Capture the cell that displays the provided text and extract its [x, y] central coordinate. 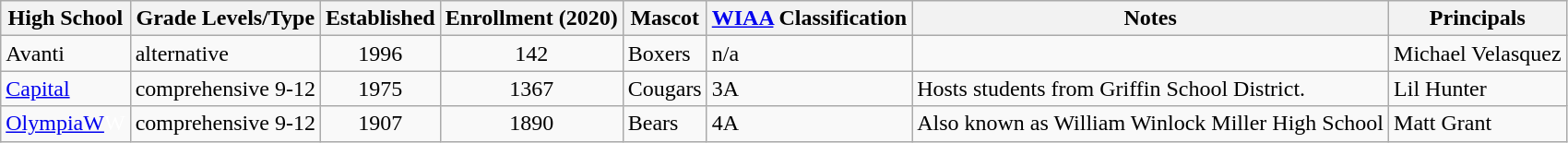
Notes [1151, 18]
WIAA Classification [809, 18]
n/a [809, 54]
Avanti [65, 54]
Established [380, 18]
142 [531, 54]
1367 [531, 89]
4A [809, 124]
Also known as William Winlock Miller High School [1151, 124]
1975 [380, 89]
Lil Hunter [1478, 89]
Capital [65, 89]
OlympiaWW [65, 124]
Michael Velasquez [1478, 54]
Boxers [664, 54]
Bears [664, 124]
Hosts students from Griffin School District. [1151, 89]
1890 [531, 124]
Cougars [664, 89]
1907 [380, 124]
Principals [1478, 18]
Enrollment (2020) [531, 18]
Grade Levels/Type [225, 18]
Matt Grant [1478, 124]
High School [65, 18]
1996 [380, 54]
3A [809, 89]
alternative [225, 54]
Mascot [664, 18]
